Locate the cell with the specified text and output its (X, Y) center coordinate. 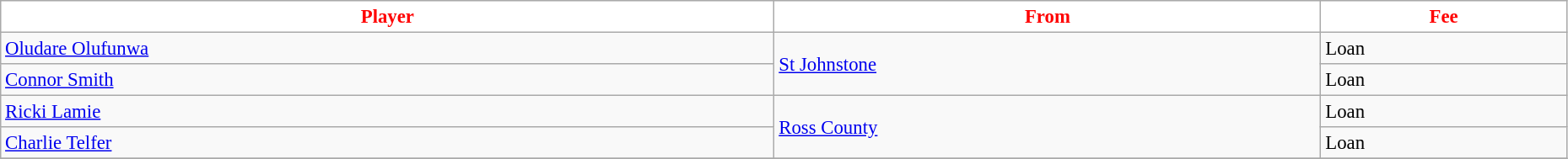
Ricki Lamie (388, 112)
Connor Smith (388, 80)
Charlie Telfer (388, 143)
Player (388, 17)
Oludare Olufunwa (388, 49)
Ross County (1048, 128)
Fee (1444, 17)
From (1048, 17)
St Johnstone (1048, 64)
